Determine the [X, Y] coordinate at the center of the cell enclosing the given text.  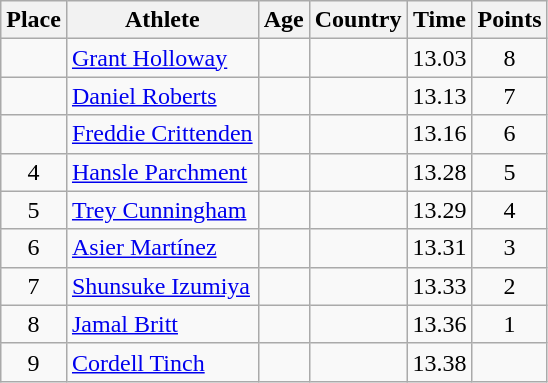
1 [510, 324]
Grant Holloway [162, 58]
Jamal Britt [162, 324]
2 [510, 286]
13.36 [440, 324]
Freddie Crittenden [162, 134]
3 [510, 248]
13.29 [440, 210]
Hansle Parchment [162, 172]
Athlete [162, 20]
Country [358, 20]
Points [510, 20]
Asier Martínez [162, 248]
13.38 [440, 362]
Trey Cunningham [162, 210]
Place [34, 20]
13.16 [440, 134]
13.28 [440, 172]
13.13 [440, 96]
13.31 [440, 248]
Age [284, 20]
Shunsuke Izumiya [162, 286]
13.03 [440, 58]
9 [34, 362]
Cordell Tinch [162, 362]
13.33 [440, 286]
Time [440, 20]
Daniel Roberts [162, 96]
